Return the [X, Y] coordinate for the center point of the cell that contains the specified text.  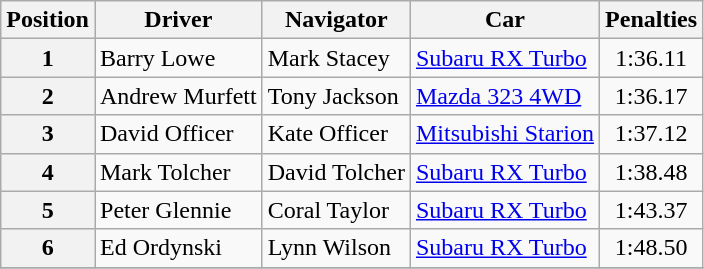
1:48.50 [652, 248]
Position [48, 20]
Mazda 323 4WD [504, 96]
Driver [178, 20]
David Officer [178, 134]
David Tolcher [336, 172]
1 [48, 58]
Mark Tolcher [178, 172]
6 [48, 248]
Tony Jackson [336, 96]
Kate Officer [336, 134]
4 [48, 172]
Coral Taylor [336, 210]
Peter Glennie [178, 210]
1:36.11 [652, 58]
2 [48, 96]
Lynn Wilson [336, 248]
1:37.12 [652, 134]
Barry Lowe [178, 58]
1:43.37 [652, 210]
1:38.48 [652, 172]
Ed Ordynski [178, 248]
Navigator [336, 20]
5 [48, 210]
Andrew Murfett [178, 96]
1:36.17 [652, 96]
Penalties [652, 20]
Mark Stacey [336, 58]
Mitsubishi Starion [504, 134]
3 [48, 134]
Car [504, 20]
